Find where the given text appears and provide that cell's center as [X, Y] coordinate. 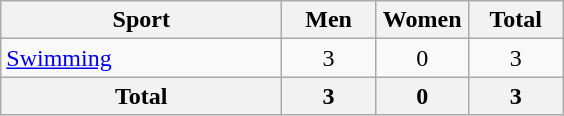
Sport [142, 20]
Swimming [142, 58]
Women [422, 20]
Men [329, 20]
